Return (x, y) of the center of cell containing provided text 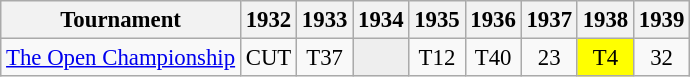
T40 (493, 58)
T12 (437, 58)
1935 (437, 20)
T4 (605, 58)
CUT (268, 58)
1932 (268, 20)
Tournament (121, 20)
1938 (605, 20)
1937 (549, 20)
32 (661, 58)
1933 (325, 20)
23 (549, 58)
The Open Championship (121, 58)
1939 (661, 20)
1934 (381, 20)
1936 (493, 20)
T37 (325, 58)
